Scan for the cell matching the given text and deliver its (X, Y) coordinate at center. 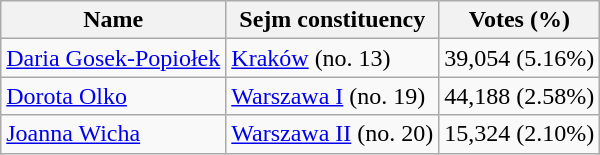
Votes (%) (520, 20)
44,188 (2.58%) (520, 96)
Kraków (no. 13) (332, 58)
Warszawa II (no. 20) (332, 134)
Name (114, 20)
Joanna Wicha (114, 134)
Daria Gosek-Popiołek (114, 58)
39,054 (5.16%) (520, 58)
15,324 (2.10%) (520, 134)
Sejm constituency (332, 20)
Dorota Olko (114, 96)
Warszawa I (no. 19) (332, 96)
